Detect which cell encompasses the target text, then output its [X, Y] center coordinate. 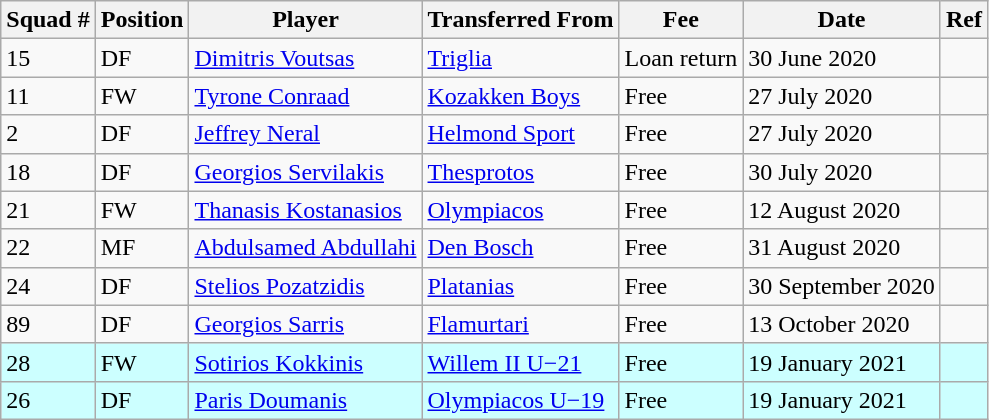
2 [48, 134]
Thesprotos [520, 172]
18 [48, 172]
Kozakken Boys [520, 96]
Thanasis Kostanasios [306, 210]
Triglia [520, 58]
22 [48, 248]
Player [306, 20]
11 [48, 96]
26 [48, 400]
24 [48, 286]
Helmond Sport [520, 134]
MF [142, 248]
Olympiacos U−19 [520, 400]
30 June 2020 [842, 58]
Olympiacos [520, 210]
Fee [681, 20]
Den Bosch [520, 248]
Platanias [520, 286]
89 [48, 324]
Georgios Sarris [306, 324]
Georgios Servilakis [306, 172]
Date [842, 20]
Transferred From [520, 20]
30 July 2020 [842, 172]
Sotirios Kokkinis [306, 362]
Tyrone Conraad [306, 96]
Ref [964, 20]
Squad # [48, 20]
Flamurtari [520, 324]
12 August 2020 [842, 210]
Paris Doumanis [306, 400]
Willem II U−21 [520, 362]
28 [48, 362]
Dimitris Voutsas [306, 58]
Stelios Pozatzidis [306, 286]
Jeffrey Neral [306, 134]
Abdulsamed Abdullahi [306, 248]
Position [142, 20]
31 August 2020 [842, 248]
15 [48, 58]
13 October 2020 [842, 324]
30 September 2020 [842, 286]
21 [48, 210]
Loan return [681, 58]
